Detect which cell encompasses the target text, then output its [x, y] center coordinate. 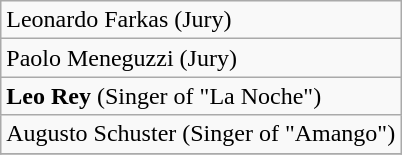
Leo Rey (Singer of "La Noche") [201, 96]
Augusto Schuster (Singer of "Amango") [201, 134]
Paolo Meneguzzi (Jury) [201, 58]
Leonardo Farkas (Jury) [201, 20]
